For the text-containing cell, return its midpoint in (x, y) coordinate format. 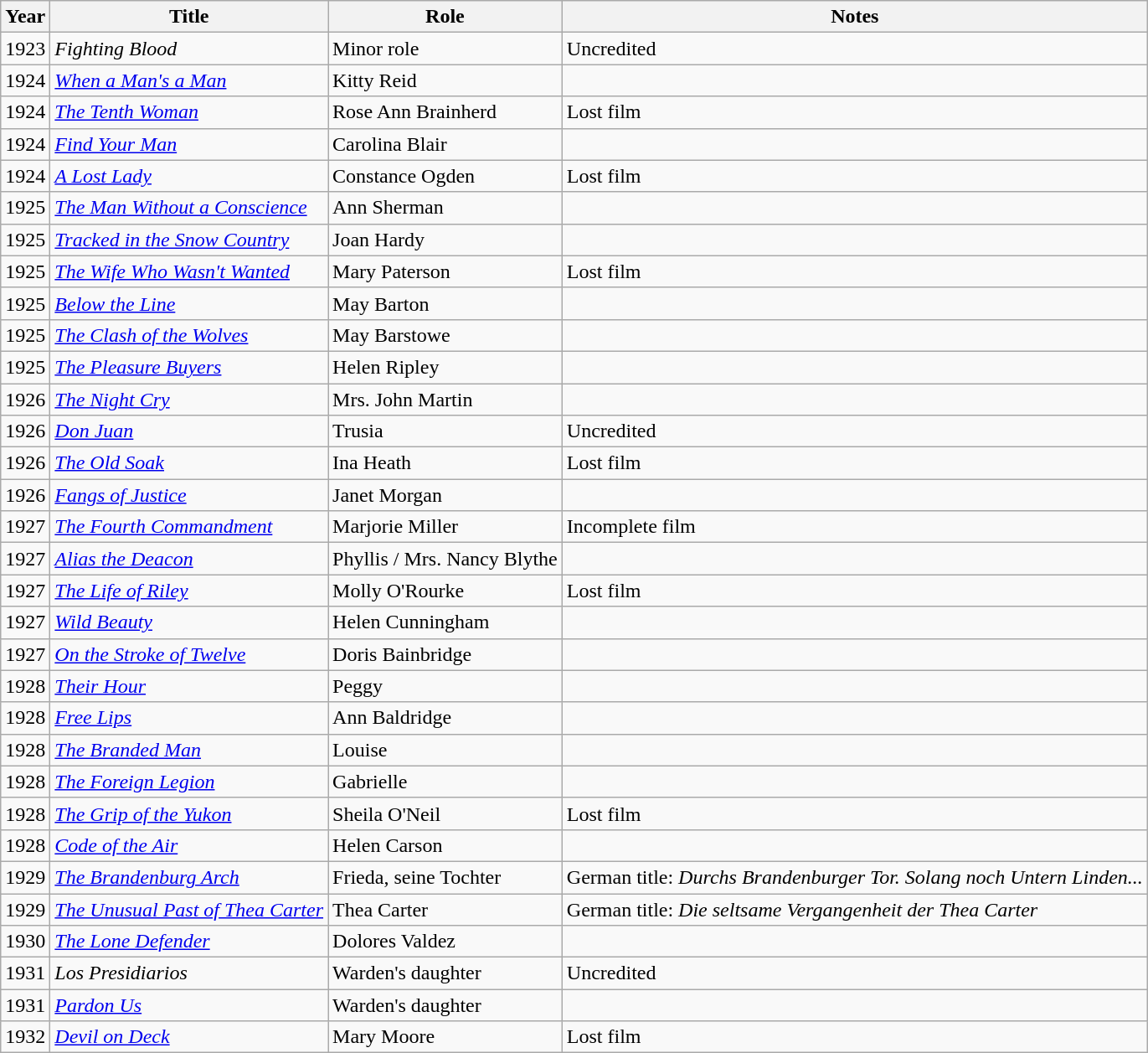
Janet Morgan (445, 495)
Free Lips (189, 718)
1930 (25, 942)
Incomplete film (854, 527)
Wild Beauty (189, 622)
Helen Carson (445, 845)
The Fourth Commandment (189, 527)
The Old Soak (189, 463)
Role (445, 17)
The Clash of the Wolves (189, 335)
The Unusual Past of Thea Carter (189, 909)
Code of the Air (189, 845)
The Tenth Woman (189, 112)
Their Hour (189, 686)
Ann Baldridge (445, 718)
May Barton (445, 303)
Kitty Reid (445, 80)
Peggy (445, 686)
Mrs. John Martin (445, 400)
Fangs of Justice (189, 495)
Mary Moore (445, 1037)
On the Stroke of Twelve (189, 654)
Marjorie Miller (445, 527)
Helen Ripley (445, 367)
The Wife Who Wasn't Wanted (189, 271)
Los Presidiarios (189, 973)
Molly O'Rourke (445, 591)
Louise (445, 750)
When a Man's a Man (189, 80)
Minor role (445, 49)
Below the Line (189, 303)
The Branded Man (189, 750)
Tracked in the Snow Country (189, 240)
German title: Die seltsame Vergangenheit der Thea Carter (854, 909)
May Barstowe (445, 335)
Ann Sherman (445, 208)
Rose Ann Brainherd (445, 112)
Dolores Valdez (445, 942)
The Brandenburg Arch (189, 877)
1932 (25, 1037)
Trusia (445, 431)
1923 (25, 49)
Year (25, 17)
Notes (854, 17)
Don Juan (189, 431)
The Man Without a Conscience (189, 208)
Constance Ogden (445, 176)
The Pleasure Buyers (189, 367)
Find Your Man (189, 144)
German title: Durchs Brandenburger Tor. Solang noch Untern Linden... (854, 877)
Title (189, 17)
Devil on Deck (189, 1037)
The Lone Defender (189, 942)
Helen Cunningham (445, 622)
Frieda, seine Tochter (445, 877)
The Life of Riley (189, 591)
Gabrielle (445, 782)
Alias the Deacon (189, 559)
Pardon Us (189, 1005)
A Lost Lady (189, 176)
Fighting Blood (189, 49)
The Foreign Legion (189, 782)
Sheila O'Neil (445, 813)
The Grip of the Yukon (189, 813)
Carolina Blair (445, 144)
The Night Cry (189, 400)
Doris Bainbridge (445, 654)
Joan Hardy (445, 240)
Phyllis / Mrs. Nancy Blythe (445, 559)
Mary Paterson (445, 271)
Ina Heath (445, 463)
Thea Carter (445, 909)
